For the text-containing cell, return its midpoint in (X, Y) coordinate format. 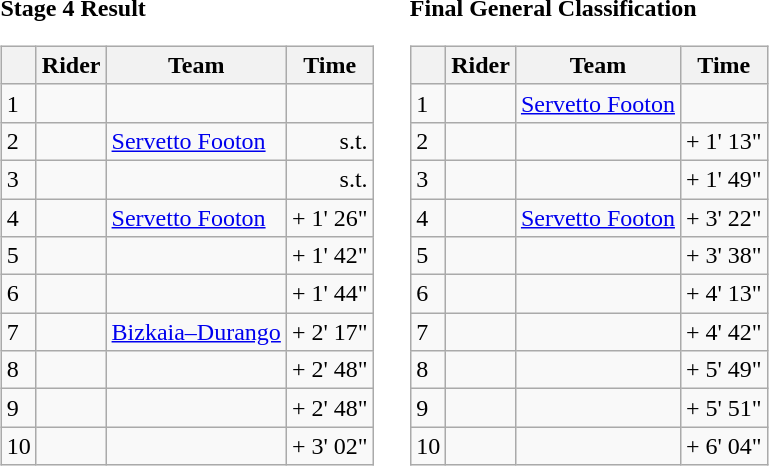
+ 1' 49" (724, 179)
+ 3' 22" (724, 217)
+ 5' 51" (724, 408)
+ 3' 02" (330, 446)
+ 1' 44" (330, 294)
+ 5' 49" (724, 370)
+ 1' 26" (330, 217)
+ 4' 13" (724, 294)
+ 1' 13" (724, 141)
+ 3' 38" (724, 256)
Bizkaia–Durango (196, 332)
+ 4' 42" (724, 332)
+ 1' 42" (330, 256)
+ 6' 04" (724, 446)
+ 2' 17" (330, 332)
